For the text-containing cell, return its midpoint in [x, y] coordinate format. 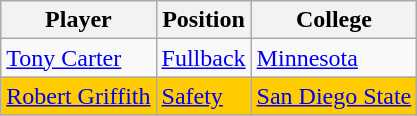
Minnesota [334, 58]
Tony Carter [78, 58]
Robert Griffith [78, 96]
Safety [204, 96]
College [334, 20]
Fullback [204, 58]
Position [204, 20]
San Diego State [334, 96]
Player [78, 20]
